Return [X, Y] of the center of cell containing provided text 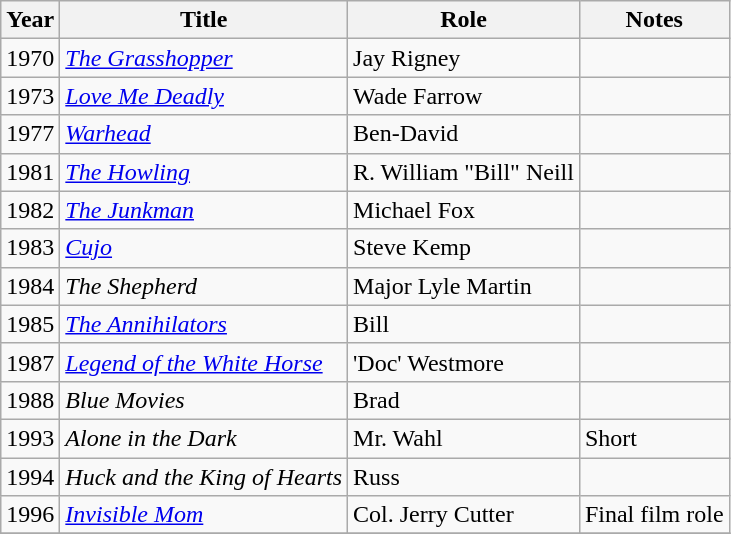
Ben-David [464, 134]
1970 [30, 58]
Cujo [204, 248]
Blue Movies [204, 400]
1982 [30, 210]
Invisible Mom [204, 515]
Michael Fox [464, 210]
Notes [654, 20]
Brad [464, 400]
The Shepherd [204, 286]
Love Me Deadly [204, 96]
The Howling [204, 172]
Short [654, 438]
Wade Farrow [464, 96]
The Junkman [204, 210]
Final film role [654, 515]
Warhead [204, 134]
Huck and the King of Hearts [204, 477]
1977 [30, 134]
Russ [464, 477]
1987 [30, 362]
1984 [30, 286]
Legend of the White Horse [204, 362]
1996 [30, 515]
The Grasshopper [204, 58]
Alone in the Dark [204, 438]
1981 [30, 172]
1973 [30, 96]
R. William "Bill" Neill [464, 172]
1985 [30, 324]
1983 [30, 248]
Title [204, 20]
Steve Kemp [464, 248]
Major Lyle Martin [464, 286]
Bill [464, 324]
Mr. Wahl [464, 438]
The Annihilators [204, 324]
Year [30, 20]
'Doc' Westmore [464, 362]
Col. Jerry Cutter [464, 515]
1993 [30, 438]
1994 [30, 477]
Role [464, 20]
1988 [30, 400]
Jay Rigney [464, 58]
